Return the [x, y] coordinate for the center point of the cell that contains the specified text.  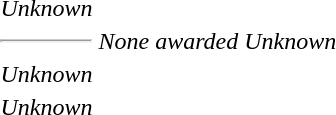
None awarded [168, 41]
